Extract the [X, Y] coordinate from the center of the cell holding the provided text.  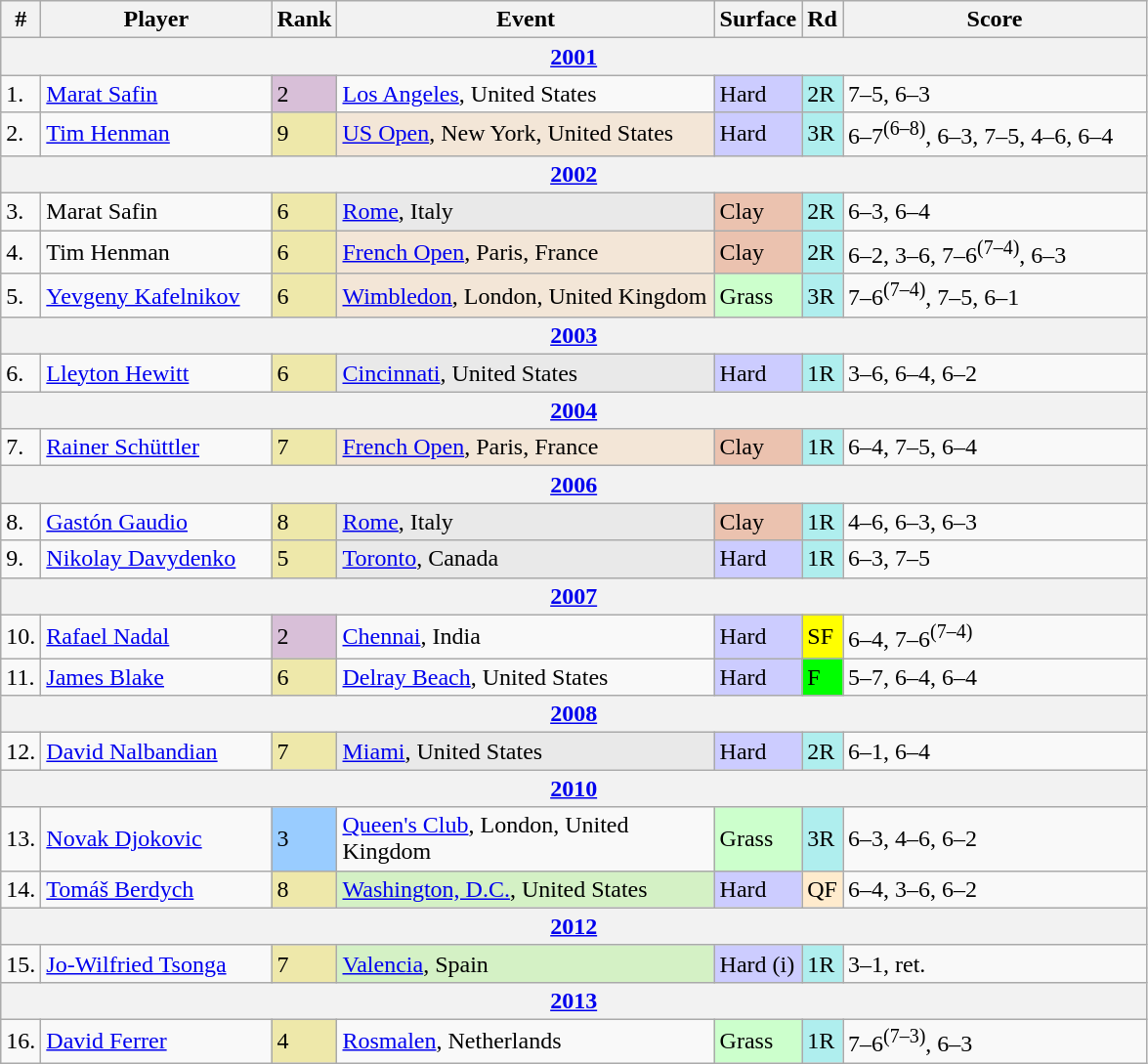
7–6(7–3), 6–3 [995, 1042]
11. [21, 677]
6–4, 7–5, 6–4 [995, 447]
David Ferrer [156, 1042]
Toronto, Canada [526, 559]
3–1, ret. [995, 963]
6–4, 7–6(7–4) [995, 637]
6–4, 3–6, 6–2 [995, 889]
Rd [823, 20]
Nikolay Davydenko [156, 559]
4 [305, 1042]
Los Angeles, United States [526, 94]
2002 [574, 174]
Washington, D.C., United States [526, 889]
F [823, 677]
6–3, 6–4 [995, 212]
1. [21, 94]
16. [21, 1042]
6–1, 6–4 [995, 751]
9. [21, 559]
7–6(7–4), 7–5, 6–1 [995, 295]
Valencia, Spain [526, 963]
3. [21, 212]
Hard (i) [758, 963]
6–3, 4–6, 6–2 [995, 838]
6. [21, 373]
2001 [574, 57]
2. [21, 135]
4–6, 6–3, 6–3 [995, 522]
6–7(6–8), 6–3, 7–5, 4–6, 6–4 [995, 135]
QF [823, 889]
10. [21, 637]
Chennai, India [526, 637]
6–2, 3–6, 7–6(7–4), 6–3 [995, 252]
5–7, 6–4, 6–4 [995, 677]
Rosmalen, Netherlands [526, 1042]
David Nalbandian [156, 751]
2008 [574, 714]
9 [305, 135]
US Open, New York, United States [526, 135]
Jo-Wilfried Tsonga [156, 963]
James Blake [156, 677]
2012 [574, 926]
Rank [305, 20]
15. [21, 963]
Player [156, 20]
3 [305, 838]
4. [21, 252]
Wimbledon, London, United Kingdom [526, 295]
2013 [574, 1000]
# [21, 20]
14. [21, 889]
Score [995, 20]
Lleyton Hewitt [156, 373]
Miami, United States [526, 751]
Cincinnati, United States [526, 373]
Surface [758, 20]
13. [21, 838]
2010 [574, 788]
7. [21, 447]
2003 [574, 336]
Rainer Schüttler [156, 447]
7–5, 6–3 [995, 94]
Gastón Gaudio [156, 522]
6–3, 7–5 [995, 559]
8. [21, 522]
Rafael Nadal [156, 637]
Queen's Club, London, United Kingdom [526, 838]
5. [21, 295]
2004 [574, 410]
Event [526, 20]
2007 [574, 596]
Tomáš Berdych [156, 889]
2006 [574, 485]
12. [21, 751]
Delray Beach, United States [526, 677]
Novak Djokovic [156, 838]
3–6, 6–4, 6–2 [995, 373]
SF [823, 637]
Yevgeny Kafelnikov [156, 295]
5 [305, 559]
